From the cell containing the given text, extract its center point as (X, Y) coordinate. 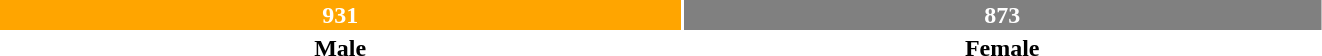
931 (340, 15)
873 (1002, 15)
